Locate the cell with the specified text and output its (X, Y) center coordinate. 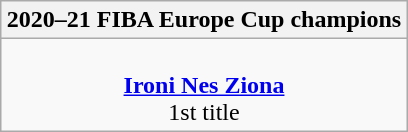
2020–21 FIBA Europe Cup champions (204, 20)
Ironi Nes Ziona1st title (204, 85)
